Detect which cell encompasses the target text, then output its [X, Y] center coordinate. 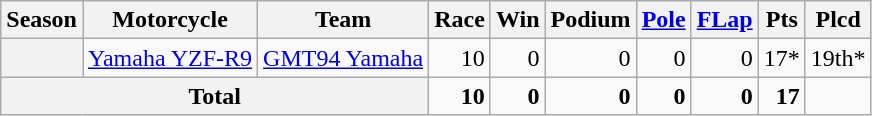
Total [215, 96]
Race [460, 20]
Team [344, 20]
Pts [782, 20]
Plcd [838, 20]
FLap [724, 20]
Yamaha YZF-R9 [170, 58]
19th* [838, 58]
17* [782, 58]
Season [42, 20]
Motorcycle [170, 20]
17 [782, 96]
Win [518, 20]
GMT94 Yamaha [344, 58]
Podium [590, 20]
Pole [664, 20]
